Search for the cell housing the specified text and yield its [X, Y] center coordinate. 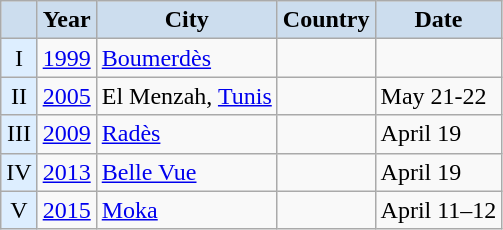
Year [66, 20]
II [19, 96]
Date [438, 20]
Radès [186, 134]
El Menzah, Tunis [186, 96]
April 11–12 [438, 210]
2015 [66, 210]
III [19, 134]
Country [326, 20]
2009 [66, 134]
IV [19, 172]
1999 [66, 58]
V [19, 210]
Belle Vue [186, 172]
2005 [66, 96]
Boumerdès [186, 58]
City [186, 20]
Moka [186, 210]
May 21-22 [438, 96]
2013 [66, 172]
I [19, 58]
